Capture the cell that displays the provided text and extract its (X, Y) central coordinate. 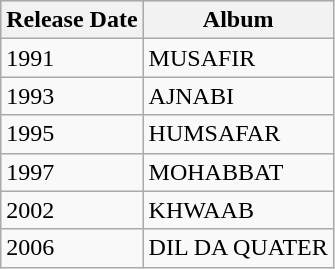
1993 (72, 96)
AJNABI (238, 96)
Release Date (72, 20)
2006 (72, 248)
MOHABBAT (238, 172)
KHWAAB (238, 210)
DIL DA QUATER (238, 248)
Album (238, 20)
HUMSAFAR (238, 134)
1997 (72, 172)
2002 (72, 210)
1995 (72, 134)
1991 (72, 58)
MUSAFIR (238, 58)
